Locate the cell with the specified text and output its [x, y] center coordinate. 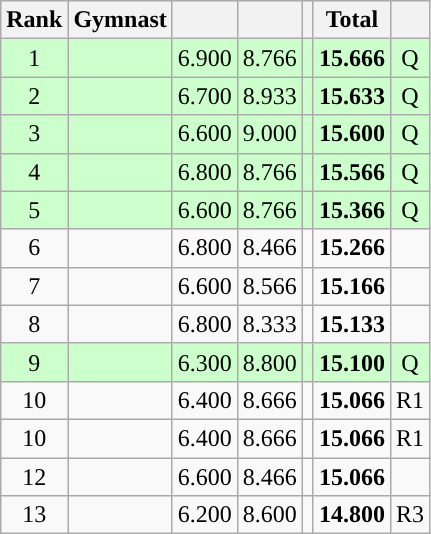
8.600 [270, 515]
15.266 [352, 248]
15.666 [352, 58]
Total [352, 20]
1 [34, 58]
13 [34, 515]
15.600 [352, 134]
8 [34, 324]
15.100 [352, 362]
12 [34, 477]
15.133 [352, 324]
15.633 [352, 96]
Gymnast [120, 20]
2 [34, 96]
8.800 [270, 362]
R3 [410, 515]
Rank [34, 20]
9 [34, 362]
15.166 [352, 286]
7 [34, 286]
6.700 [204, 96]
6.200 [204, 515]
9.000 [270, 134]
8.566 [270, 286]
4 [34, 172]
6 [34, 248]
15.566 [352, 172]
14.800 [352, 515]
5 [34, 210]
6.900 [204, 58]
6.300 [204, 362]
3 [34, 134]
8.333 [270, 324]
8.933 [270, 96]
15.366 [352, 210]
